Scan for the cell matching the given text and deliver its [X, Y] coordinate at center. 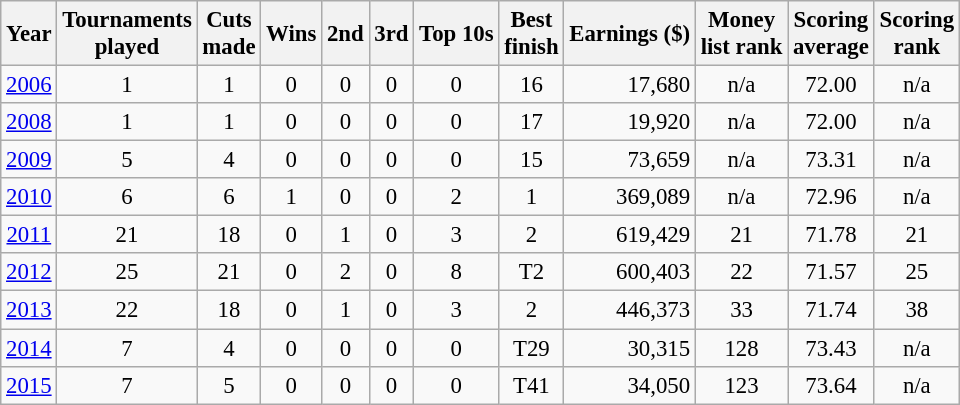
34,050 [630, 385]
2014 [29, 348]
3rd [392, 34]
Best finish [532, 34]
38 [916, 310]
T2 [532, 273]
369,089 [630, 197]
71.74 [832, 310]
Wins [292, 34]
73.43 [832, 348]
71.78 [832, 235]
Money list rank [741, 34]
T29 [532, 348]
19,920 [630, 122]
Cuts made [229, 34]
Scoringrank [916, 34]
Scoring average [832, 34]
619,429 [630, 235]
2012 [29, 273]
30,315 [630, 348]
Earnings ($) [630, 34]
71.57 [832, 273]
123 [741, 385]
8 [456, 273]
73,659 [630, 160]
2015 [29, 385]
Year [29, 34]
33 [741, 310]
2008 [29, 122]
17 [532, 122]
2009 [29, 160]
Tournaments played [127, 34]
16 [532, 85]
600,403 [630, 273]
2nd [346, 34]
15 [532, 160]
T41 [532, 385]
Top 10s [456, 34]
73.31 [832, 160]
17,680 [630, 85]
73.64 [832, 385]
2010 [29, 197]
72.96 [832, 197]
2013 [29, 310]
2011 [29, 235]
446,373 [630, 310]
128 [741, 348]
2006 [29, 85]
